From the cell containing the given text, extract its center point as [X, Y] coordinate. 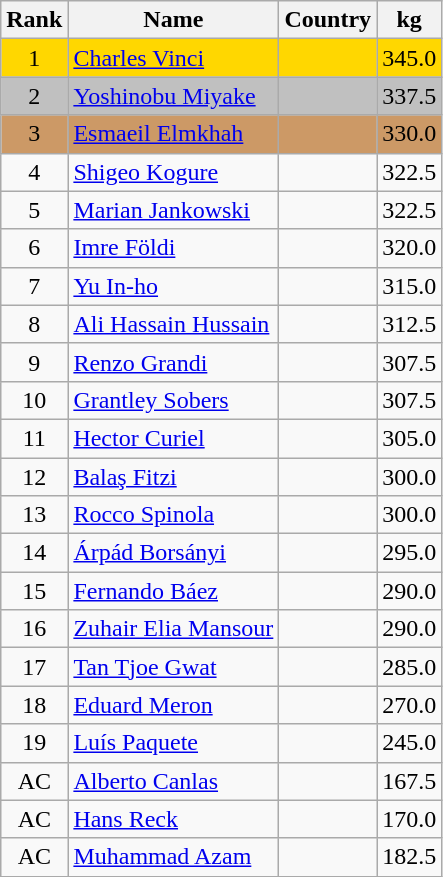
Ali Hassain Hussain [174, 324]
270.0 [410, 705]
Renzo Grandi [174, 362]
8 [34, 324]
Shigeo Kogure [174, 172]
315.0 [410, 286]
305.0 [410, 438]
Tan Tjoe Gwat [174, 667]
Alberto Canlas [174, 781]
Muhammad Azam [174, 857]
245.0 [410, 743]
16 [34, 629]
170.0 [410, 819]
Luís Paquete [174, 743]
167.5 [410, 781]
4 [34, 172]
Name [174, 20]
337.5 [410, 96]
295.0 [410, 553]
17 [34, 667]
2 [34, 96]
Fernando Báez [174, 591]
14 [34, 553]
19 [34, 743]
182.5 [410, 857]
9 [34, 362]
Grantley Sobers [174, 400]
Árpád Borsányi [174, 553]
18 [34, 705]
320.0 [410, 248]
Marian Jankowski [174, 210]
Hector Curiel [174, 438]
11 [34, 438]
Yoshinobu Miyake [174, 96]
Country [328, 20]
330.0 [410, 134]
15 [34, 591]
12 [34, 477]
13 [34, 515]
Charles Vinci [174, 58]
Rank [34, 20]
Yu In-ho [174, 286]
Eduard Meron [174, 705]
345.0 [410, 58]
kg [410, 20]
Zuhair Elia Mansour [174, 629]
3 [34, 134]
Hans Reck [174, 819]
312.5 [410, 324]
6 [34, 248]
10 [34, 400]
Esmaeil Elmkhah [174, 134]
1 [34, 58]
5 [34, 210]
Balaş Fitzi [174, 477]
285.0 [410, 667]
7 [34, 286]
Rocco Spinola [174, 515]
Imre Földi [174, 248]
